Locate the cell with the specified text and output its (X, Y) center coordinate. 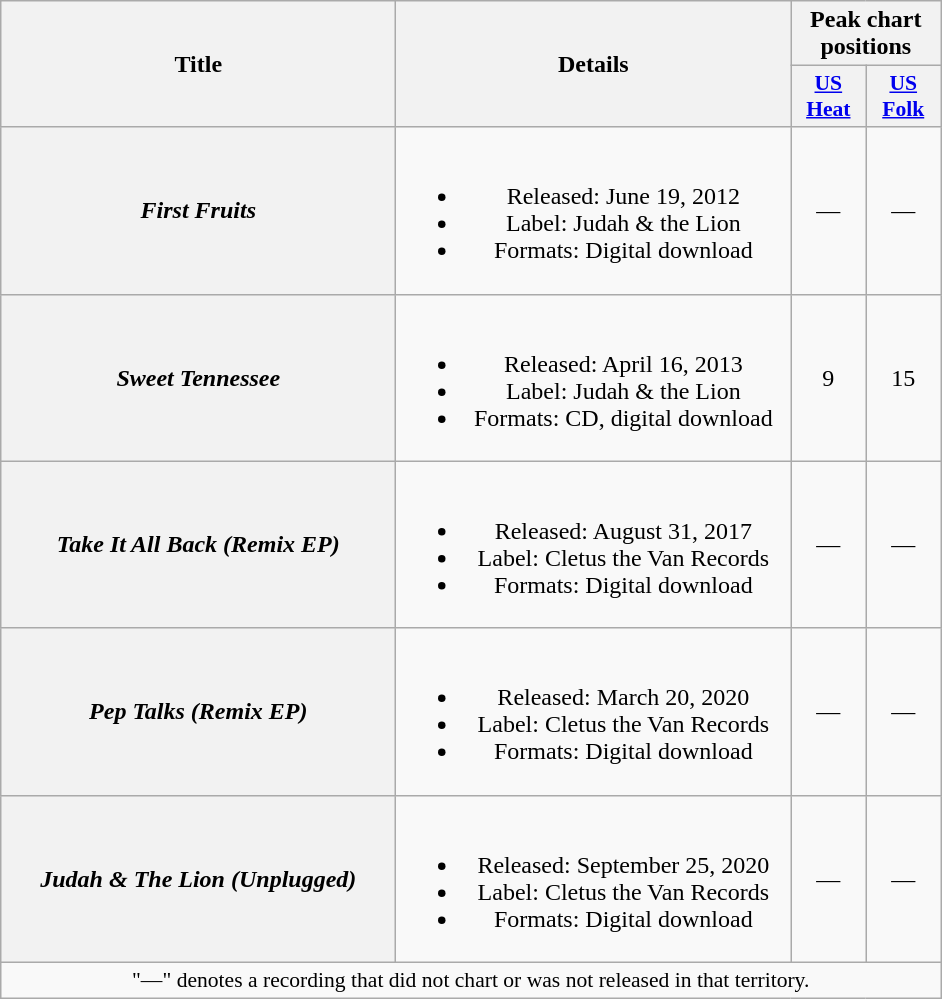
Take It All Back (Remix EP) (198, 544)
Released: June 19, 2012Label: Judah & the LionFormats: Digital download (594, 210)
Released: August 31, 2017Label: Cletus the Van RecordsFormats: Digital download (594, 544)
Peak chart positions (866, 34)
USHeat (828, 96)
Details (594, 64)
Pep Talks (Remix EP) (198, 712)
9 (828, 378)
Sweet Tennessee (198, 378)
"—" denotes a recording that did not chart or was not released in that territory. (471, 980)
Judah & The Lion (Unplugged) (198, 878)
Released: March 20, 2020Label: Cletus the Van RecordsFormats: Digital download (594, 712)
USFolk (904, 96)
Title (198, 64)
15 (904, 378)
First Fruits (198, 210)
Released: September 25, 2020Label: Cletus the Van RecordsFormats: Digital download (594, 878)
Released: April 16, 2013Label: Judah & the LionFormats: CD, digital download (594, 378)
